Return (x, y) of the center of cell containing provided text 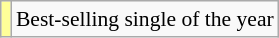
Best-selling single of the year (145, 19)
